Determine the [x, y] coordinate at the center of the cell enclosing the given text.  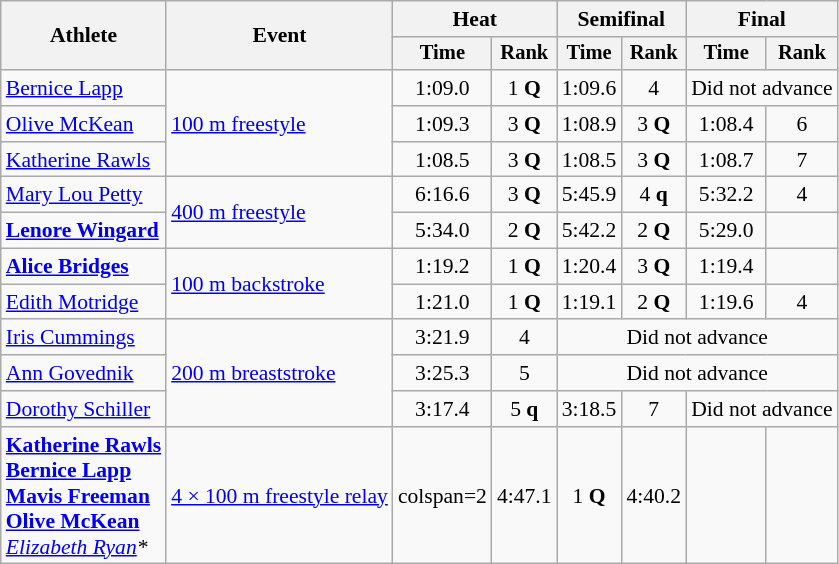
1:19.1 [590, 302]
5:29.0 [726, 231]
1:08.9 [590, 124]
Iris Cummings [84, 338]
1:08.4 [726, 124]
Athlete [84, 36]
5 [524, 373]
Ann Govednik [84, 373]
1:08.7 [726, 160]
5:34.0 [442, 231]
1:19.4 [726, 267]
1:19.6 [726, 302]
Event [280, 36]
Semifinal [622, 19]
200 m breaststroke [280, 374]
1:09.3 [442, 124]
Heat [475, 19]
5:45.9 [590, 195]
Mary Lou Petty [84, 195]
3:25.3 [442, 373]
5:32.2 [726, 195]
Olive McKean [84, 124]
Dorothy Schiller [84, 409]
Final [762, 19]
4 q [654, 195]
1:19.2 [442, 267]
Alice Bridges [84, 267]
1:21.0 [442, 302]
6 [802, 124]
1:20.4 [590, 267]
1:09.0 [442, 88]
Katherine Rawls [84, 160]
3:18.5 [590, 409]
Lenore Wingard [84, 231]
3:17.4 [442, 409]
3:21.9 [442, 338]
Edith Motridge [84, 302]
100 m freestyle [280, 124]
1:09.6 [590, 88]
100 m backstroke [280, 284]
5:42.2 [590, 231]
5 q [524, 409]
6:16.6 [442, 195]
400 m freestyle [280, 212]
Bernice Lapp [84, 88]
